Capture the cell that displays the provided text and extract its [x, y] central coordinate. 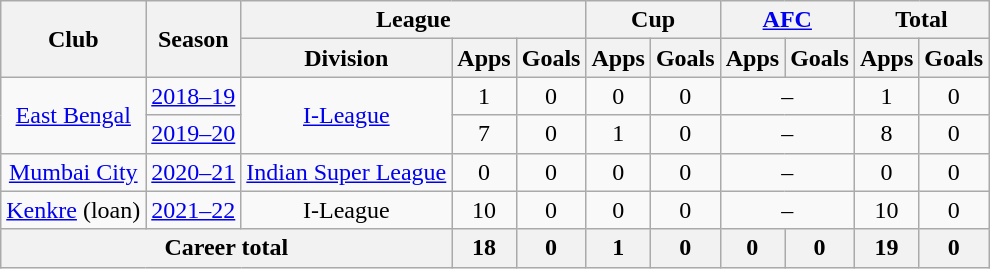
8 [886, 134]
Club [74, 39]
League [414, 20]
Kenkre (loan) [74, 210]
Cup [653, 20]
2021–22 [194, 210]
Season [194, 39]
7 [484, 134]
19 [886, 248]
Mumbai City [74, 172]
Total [921, 20]
2019–20 [194, 134]
Division [346, 58]
East Bengal [74, 115]
Indian Super League [346, 172]
18 [484, 248]
AFC [787, 20]
2018–19 [194, 96]
2020–21 [194, 172]
Career total [226, 248]
